Return the (x, y) coordinate for the center point of the cell that contains the specified text.  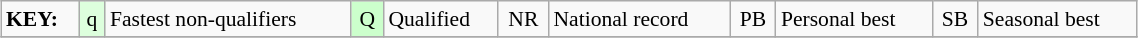
PB (753, 19)
Fastest non-qualifiers (228, 19)
National record (639, 19)
q (92, 19)
Seasonal best (1058, 19)
Qualified (440, 19)
KEY: (40, 19)
NR (523, 19)
SB (955, 19)
Q (367, 19)
Personal best (854, 19)
